Provide the [X, Y] coordinate of the cell's center where the given text is located.  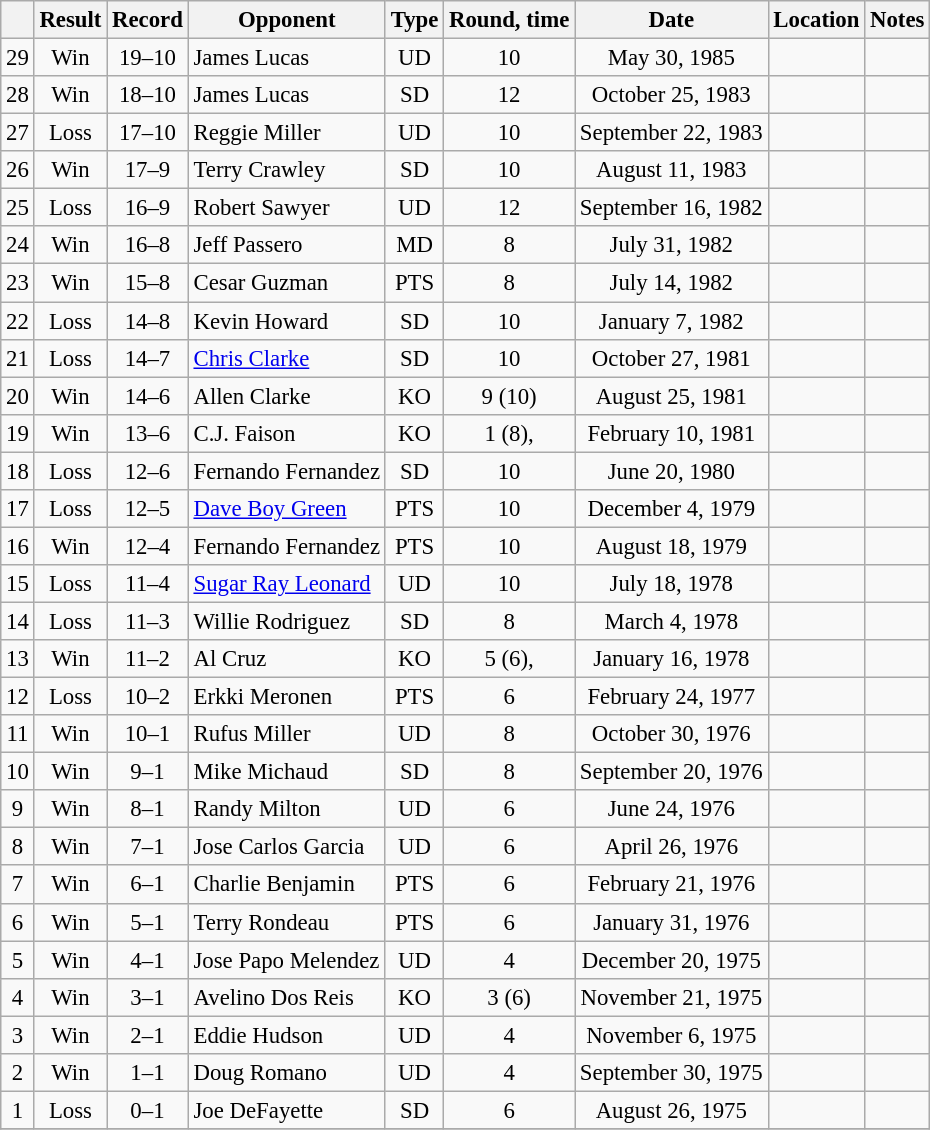
26 [18, 170]
1 (8), [510, 433]
Al Cruz [286, 659]
Joe DeFayette [286, 1110]
Round, time [510, 20]
December 20, 1975 [672, 960]
MD [414, 245]
August 25, 1981 [672, 396]
Eddie Hudson [286, 1035]
Date [672, 20]
11–2 [148, 659]
17–10 [148, 133]
14–8 [148, 321]
February 21, 1976 [672, 885]
November 6, 1975 [672, 1035]
Kevin Howard [286, 321]
13 [18, 659]
Rufus Miller [286, 734]
9–1 [148, 772]
January 31, 1976 [672, 922]
August 26, 1975 [672, 1110]
10–2 [148, 697]
14–6 [148, 396]
February 24, 1977 [672, 697]
C.J. Faison [286, 433]
Erkki Meronen [286, 697]
Reggie Miller [286, 133]
March 4, 1978 [672, 621]
Willie Rodriguez [286, 621]
15 [18, 584]
23 [18, 283]
Jose Carlos Garcia [286, 847]
Type [414, 20]
15–8 [148, 283]
21 [18, 358]
12–5 [148, 509]
October 30, 1976 [672, 734]
16–9 [148, 208]
14 [18, 621]
Avelino Dos Reis [286, 997]
January 7, 1982 [672, 321]
16–8 [148, 245]
17–9 [148, 170]
December 4, 1979 [672, 509]
Result [70, 20]
April 26, 1976 [672, 847]
June 20, 1980 [672, 471]
18 [18, 471]
July 14, 1982 [672, 283]
5 [18, 960]
September 30, 1975 [672, 1073]
0–1 [148, 1110]
Allen Clarke [286, 396]
September 16, 1982 [672, 208]
June 24, 1976 [672, 809]
7 [18, 885]
Notes [898, 20]
3 (6) [510, 997]
May 30, 1985 [672, 58]
1–1 [148, 1073]
Terry Crawley [286, 170]
Doug Romano [286, 1073]
October 27, 1981 [672, 358]
9 (10) [510, 396]
20 [18, 396]
10–1 [148, 734]
Randy Milton [286, 809]
25 [18, 208]
28 [18, 95]
Record [148, 20]
Mike Michaud [286, 772]
11–4 [148, 584]
19 [18, 433]
February 10, 1981 [672, 433]
August 11, 1983 [672, 170]
24 [18, 245]
17 [18, 509]
October 25, 1983 [672, 95]
November 21, 1975 [672, 997]
5–1 [148, 922]
Chris Clarke [286, 358]
July 18, 1978 [672, 584]
8–1 [148, 809]
6–1 [148, 885]
11 [18, 734]
12–4 [148, 546]
5 (6), [510, 659]
7–1 [148, 847]
29 [18, 58]
July 31, 1982 [672, 245]
Jeff Passero [286, 245]
Cesar Guzman [286, 283]
January 16, 1978 [672, 659]
Jose Papo Melendez [286, 960]
9 [18, 809]
11–3 [148, 621]
16 [18, 546]
Charlie Benjamin [286, 885]
Sugar Ray Leonard [286, 584]
3–1 [148, 997]
3 [18, 1035]
Terry Rondeau [286, 922]
18–10 [148, 95]
Location [816, 20]
22 [18, 321]
13–6 [148, 433]
September 20, 1976 [672, 772]
4–1 [148, 960]
2–1 [148, 1035]
1 [18, 1110]
27 [18, 133]
Robert Sawyer [286, 208]
September 22, 1983 [672, 133]
19–10 [148, 58]
August 18, 1979 [672, 546]
14–7 [148, 358]
Opponent [286, 20]
Dave Boy Green [286, 509]
2 [18, 1073]
12–6 [148, 471]
